Return the (x, y) coordinate for the center point of the cell that contains the specified text.  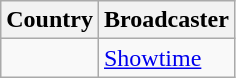
Broadcaster (166, 20)
Country (50, 20)
Showtime (166, 58)
